Return (x, y) of the center of cell containing provided text 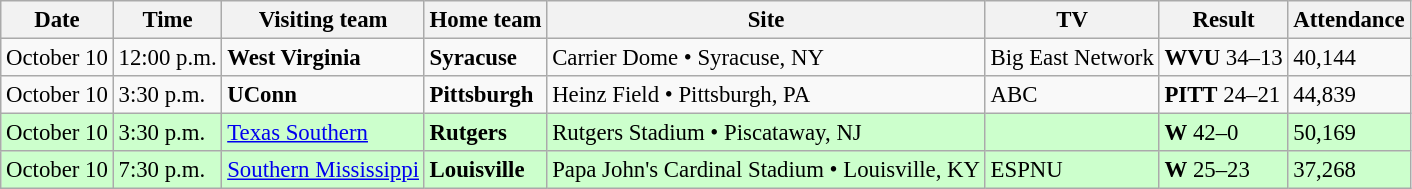
Site (766, 20)
Time (168, 20)
Date (57, 20)
Southern Mississippi (323, 170)
Result (1224, 20)
UConn (323, 95)
37,268 (1349, 170)
Texas Southern (323, 133)
40,144 (1349, 58)
Heinz Field • Pittsburgh, PA (766, 95)
44,839 (1349, 95)
Rutgers (486, 133)
WVU 34–13 (1224, 58)
12:00 p.m. (168, 58)
Louisville (486, 170)
PITT 24–21 (1224, 95)
TV (1072, 20)
Papa John's Cardinal Stadium • Louisville, KY (766, 170)
Rutgers Stadium • Piscataway, NJ (766, 133)
50,169 (1349, 133)
Visiting team (323, 20)
Attendance (1349, 20)
West Virginia (323, 58)
W 42–0 (1224, 133)
7:30 p.m. (168, 170)
Home team (486, 20)
Syracuse (486, 58)
Carrier Dome • Syracuse, NY (766, 58)
ABC (1072, 95)
ESPNU (1072, 170)
W 25–23 (1224, 170)
Pittsburgh (486, 95)
Big East Network (1072, 58)
